Detect which cell encompasses the target text, then output its [X, Y] center coordinate. 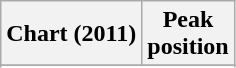
Chart (2011) [72, 34]
Peakposition [188, 34]
